Locate the cell with the specified text and output its [x, y] center coordinate. 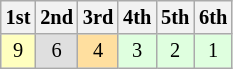
3rd [98, 17]
4th [137, 17]
9 [18, 51]
1st [18, 17]
6th [213, 17]
1 [213, 51]
2 [175, 51]
4 [98, 51]
5th [175, 17]
3 [137, 51]
6 [56, 51]
2nd [56, 17]
